Return (X, Y) of the center of cell containing provided text 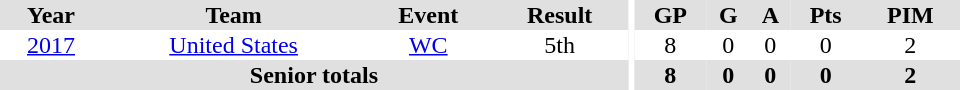
WC (428, 45)
5th (560, 45)
Team (234, 15)
Event (428, 15)
Pts (826, 15)
Year (51, 15)
GP (670, 15)
2017 (51, 45)
G (728, 15)
A (770, 15)
United States (234, 45)
Result (560, 15)
Senior totals (314, 75)
PIM (910, 15)
